Return (x, y) of the center of cell containing provided text 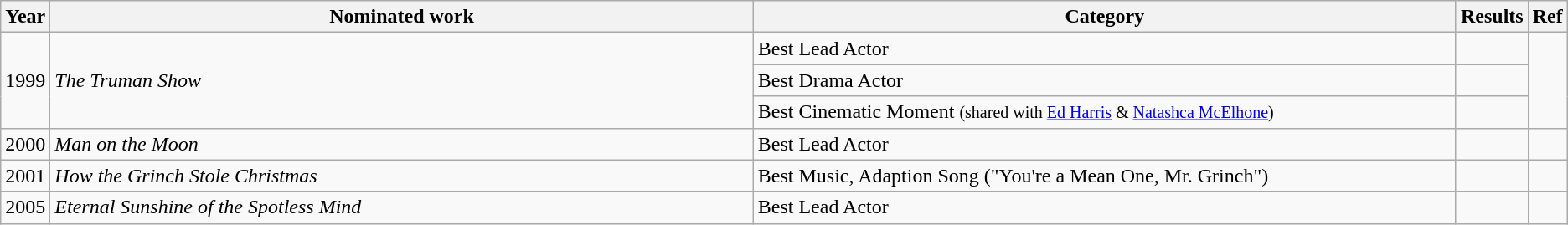
Man on the Moon (402, 144)
2005 (25, 207)
Best Drama Actor (1104, 80)
Best Music, Adaption Song ("You're a Mean One, Mr. Grinch") (1104, 176)
Results (1492, 17)
2000 (25, 144)
1999 (25, 80)
Year (25, 17)
Eternal Sunshine of the Spotless Mind (402, 207)
2001 (25, 176)
How the Grinch Stole Christmas (402, 176)
Category (1104, 17)
The Truman Show (402, 80)
Best Cinematic Moment (shared with Ed Harris & Natashca McElhone) (1104, 112)
Ref (1548, 17)
Nominated work (402, 17)
